From the cell containing the given text, extract its center point as (x, y) coordinate. 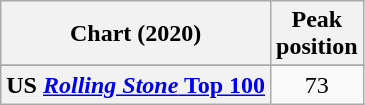
Chart (2020) (136, 34)
Peakposition (317, 34)
73 (317, 85)
US Rolling Stone Top 100 (136, 85)
